Identify which cell holds the provided text, then report its (X, Y) central coordinate. 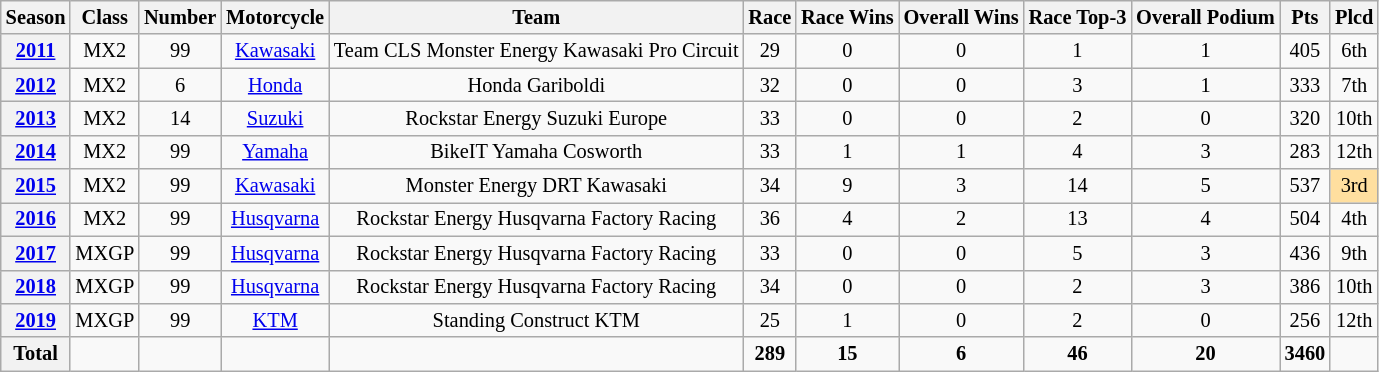
32 (770, 85)
Overall Wins (962, 17)
13 (1078, 219)
386 (1305, 287)
Pts (1305, 17)
2014 (36, 152)
Honda (275, 85)
Yamaha (275, 152)
2018 (36, 287)
504 (1305, 219)
2016 (36, 219)
2011 (36, 51)
29 (770, 51)
3460 (1305, 354)
283 (1305, 152)
Honda Gariboldi (536, 85)
Team (536, 17)
20 (1205, 354)
15 (847, 354)
Team CLS Monster Energy Kawasaki Pro Circuit (536, 51)
Race (770, 17)
3rd (1354, 186)
Race Wins (847, 17)
6th (1354, 51)
Race Top-3 (1078, 17)
KTM (275, 320)
320 (1305, 118)
405 (1305, 51)
Standing Construct KTM (536, 320)
Motorcycle (275, 17)
Suzuki (275, 118)
289 (770, 354)
Plcd (1354, 17)
2012 (36, 85)
2017 (36, 253)
7th (1354, 85)
2019 (36, 320)
46 (1078, 354)
9th (1354, 253)
Season (36, 17)
36 (770, 219)
BikeIT Yamaha Cosworth (536, 152)
333 (1305, 85)
2013 (36, 118)
436 (1305, 253)
Total (36, 354)
4th (1354, 219)
Rockstar Energy Suzuki Europe (536, 118)
Overall Podium (1205, 17)
Class (104, 17)
2015 (36, 186)
537 (1305, 186)
25 (770, 320)
Monster Energy DRT Kawasaki (536, 186)
9 (847, 186)
Number (180, 17)
256 (1305, 320)
